Capture the cell that displays the provided text and extract its [x, y] central coordinate. 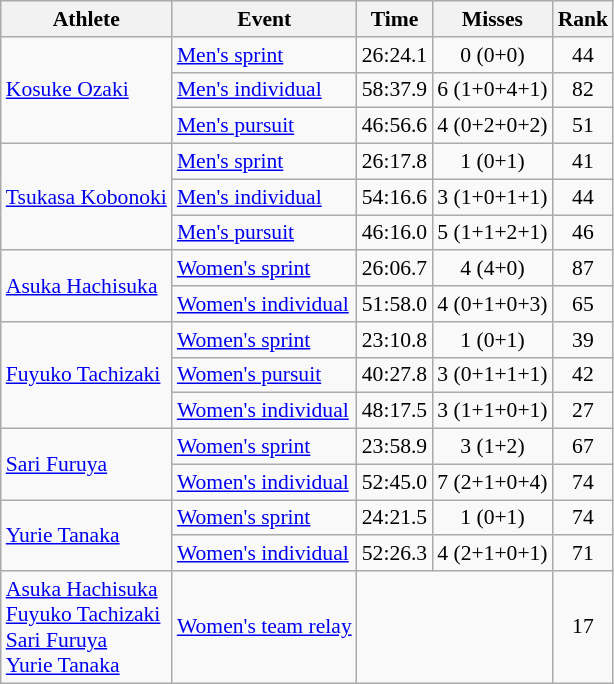
Kosuke Ozaki [86, 90]
3 (1+2) [492, 447]
Event [264, 19]
26:06.7 [394, 269]
4 (2+1+0+1) [492, 554]
51:58.0 [394, 304]
5 (1+1+2+1) [492, 233]
0 (0+0) [492, 55]
71 [584, 554]
17 [584, 627]
Rank [584, 19]
Sari Furuya [86, 464]
Women's pursuit [264, 375]
41 [584, 162]
65 [584, 304]
4 (0+1+0+3) [492, 304]
42 [584, 375]
51 [584, 126]
7 (2+1+0+4) [492, 482]
87 [584, 269]
48:17.5 [394, 411]
Asuka HachisukaFuyuko TachizakiSari FuruyaYurie Tanaka [86, 627]
Time [394, 19]
52:26.3 [394, 554]
46:16.0 [394, 233]
3 (1+1+0+1) [492, 411]
39 [584, 340]
46 [584, 233]
26:17.8 [394, 162]
Yurie Tanaka [86, 536]
27 [584, 411]
Fuyuko Tachizaki [86, 376]
54:16.6 [394, 197]
Misses [492, 19]
3 (1+0+1+1) [492, 197]
3 (0+1+1+1) [492, 375]
6 (1+0+4+1) [492, 90]
40:27.8 [394, 375]
46:56.6 [394, 126]
Athlete [86, 19]
4 (4+0) [492, 269]
Asuka Hachisuka [86, 286]
Women's team relay [264, 627]
26:24.1 [394, 55]
4 (0+2+0+2) [492, 126]
52:45.0 [394, 482]
24:21.5 [394, 518]
67 [584, 447]
23:10.8 [394, 340]
82 [584, 90]
Tsukasa Kobonoki [86, 198]
58:37.9 [394, 90]
23:58.9 [394, 447]
